Detect which cell encompasses the target text, then output its [X, Y] center coordinate. 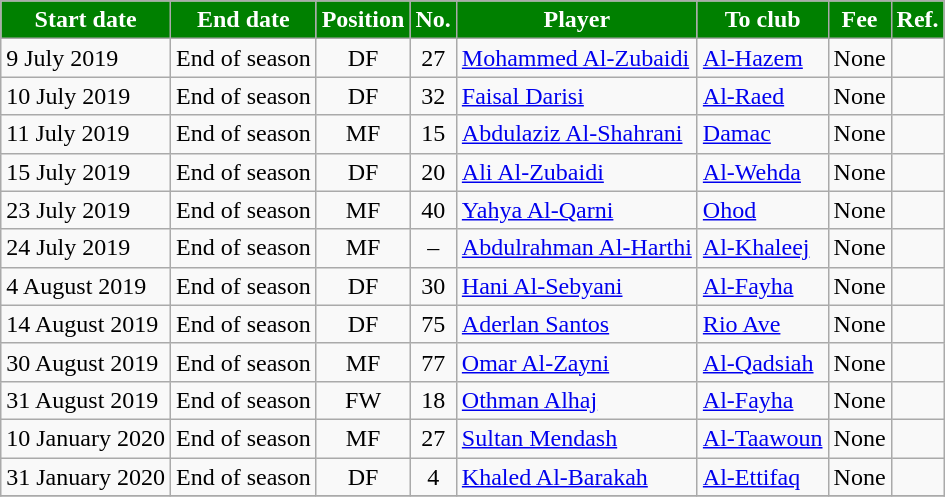
Sultan Mendash [576, 438]
Abdulaziz Al-Shahrani [576, 134]
Al-Wehda [762, 172]
Mohammed Al-Zubaidi [576, 58]
No. [433, 20]
10 January 2020 [86, 438]
To club [762, 20]
31 January 2020 [86, 477]
Yahya Al-Qarni [576, 210]
11 July 2019 [86, 134]
Al-Khaleej [762, 248]
15 [433, 134]
Al-Taawoun [762, 438]
30 [433, 286]
30 August 2019 [86, 362]
23 July 2019 [86, 210]
Khaled Al-Barakah [576, 477]
Ref. [918, 20]
75 [433, 324]
Damac [762, 134]
Start date [86, 20]
Hani Al-Sebyani [576, 286]
End date [243, 20]
Al-Hazem [762, 58]
Aderlan Santos [576, 324]
– [433, 248]
Position [363, 20]
40 [433, 210]
18 [433, 400]
24 July 2019 [86, 248]
Rio Ave [762, 324]
Omar Al-Zayni [576, 362]
10 July 2019 [86, 96]
31 August 2019 [86, 400]
32 [433, 96]
Abdulrahman Al-Harthi [576, 248]
4 [433, 477]
77 [433, 362]
20 [433, 172]
Othman Alhaj [576, 400]
Fee [860, 20]
9 July 2019 [86, 58]
14 August 2019 [86, 324]
15 July 2019 [86, 172]
Ali Al-Zubaidi [576, 172]
Al-Ettifaq [762, 477]
Al-Qadsiah [762, 362]
Al-Raed [762, 96]
Player [576, 20]
4 August 2019 [86, 286]
FW [363, 400]
Ohod [762, 210]
Faisal Darisi [576, 96]
